Search for the cell housing the specified text and yield its (X, Y) center coordinate. 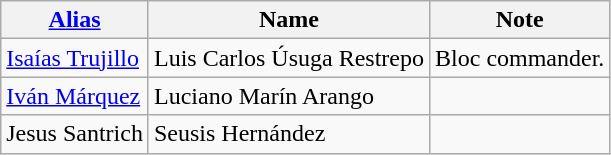
Bloc commander. (520, 58)
Luciano Marín Arango (288, 96)
Seusis Hernández (288, 134)
Iván Márquez (75, 96)
Note (520, 20)
Name (288, 20)
Jesus Santrich (75, 134)
Luis Carlos Úsuga Restrepo (288, 58)
Alias (75, 20)
Isaías Trujillo (75, 58)
